Return (X, Y) of the center of cell containing provided text 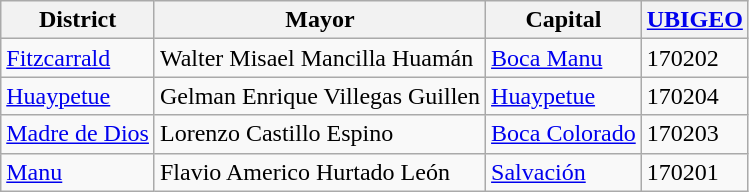
Madre de Dios (78, 134)
Salvación (564, 172)
170202 (694, 58)
Capital (564, 20)
District (78, 20)
Lorenzo Castillo Espino (320, 134)
Mayor (320, 20)
UBIGEO (694, 20)
Gelman Enrique Villegas Guillen (320, 96)
Boca Colorado (564, 134)
Manu (78, 172)
170201 (694, 172)
Walter Misael Mancilla Huamán (320, 58)
170204 (694, 96)
Fitzcarrald (78, 58)
Boca Manu (564, 58)
Flavio Americo Hurtado León (320, 172)
170203 (694, 134)
